Search for the cell housing the specified text and yield its (x, y) center coordinate. 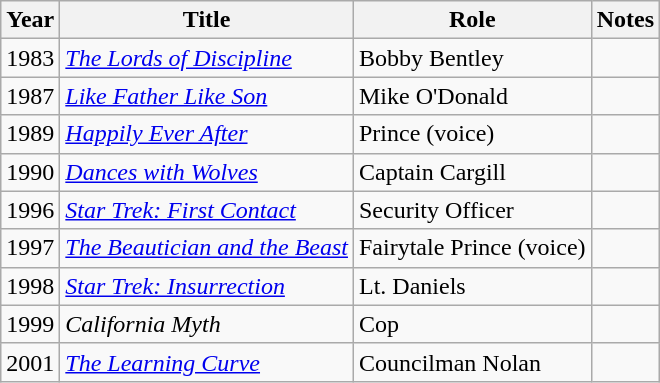
California Myth (207, 324)
Lt. Daniels (472, 286)
1983 (30, 58)
Captain Cargill (472, 172)
Bobby Bentley (472, 58)
Cop (472, 324)
The Learning Curve (207, 362)
1996 (30, 210)
Fairytale Prince (voice) (472, 248)
The Lords of Discipline (207, 58)
Prince (voice) (472, 134)
Title (207, 20)
Dances with Wolves (207, 172)
Star Trek: First Contact (207, 210)
Year (30, 20)
1997 (30, 248)
Notes (625, 20)
1987 (30, 96)
Councilman Nolan (472, 362)
Role (472, 20)
The Beautician and the Beast (207, 248)
Star Trek: Insurrection (207, 286)
Mike O'Donald (472, 96)
2001 (30, 362)
Happily Ever After (207, 134)
1999 (30, 324)
Security Officer (472, 210)
1998 (30, 286)
1990 (30, 172)
1989 (30, 134)
Like Father Like Son (207, 96)
